Detect which cell encompasses the target text, then output its (x, y) center coordinate. 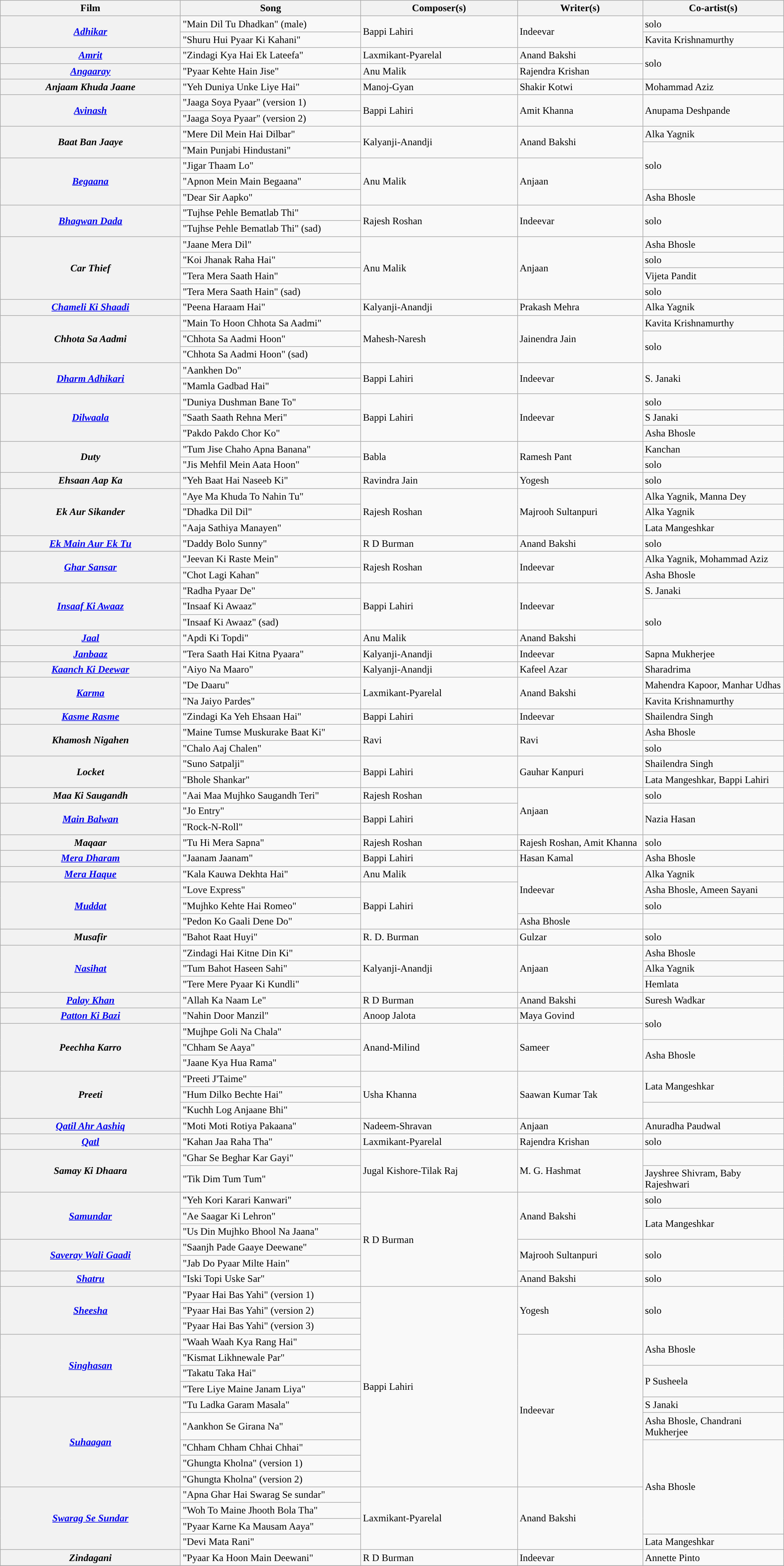
"Pyaar Hai Bas Yahi" (version 3) (270, 1326)
"Zindagi Kya Hai Ek Lateefa" (270, 55)
"Hum Dilko Bechte Hai" (270, 1094)
Alka Yagnik, Manna Dey (713, 496)
"Apna Ghar Hai Swarag Se sundar" (270, 1495)
Insaaf Ki Awaaz (91, 606)
Suhaagan (91, 1442)
Hasan Kamal (580, 858)
Hemlata (713, 984)
Dilwaala (91, 417)
Asha Bhosle, Ameen Sayani (713, 890)
Shakir Kotwi (580, 87)
"Waah Waah Kya Rang Hai" (270, 1342)
Avinash (91, 110)
Ravindra Jain (439, 481)
"De Daaru" (270, 685)
Qatil Ahr Aashiq (91, 1126)
"Apnon Mein Main Begaana" (270, 181)
R. D. Burman (439, 937)
Co-artist(s) (713, 8)
Nazia Hasan (713, 819)
Song (270, 8)
Amrit (91, 55)
"Dear Sir Aapko" (270, 197)
Samundar (91, 1216)
"Kahan Jaa Raha Tha" (270, 1142)
"Yeh Duniya Unke Liye Hai" (270, 87)
"Devi Mata Rani" (270, 1542)
Anand-Milind (439, 1047)
"Maine Tumse Muskurake Baat Ki" (270, 733)
Film (91, 8)
"Ghungta Kholna" (version 1) (270, 1463)
Anoop Jalota (439, 1016)
Ghar Sansar (91, 567)
Angaaray (91, 71)
"Saath Saath Rehna Meri" (270, 417)
"Jigar Thaam Lo" (270, 165)
Ramesh Pant (580, 457)
"Yeh Baat Hai Naseeb Ki" (270, 481)
Kafeel Azar (580, 669)
Adhikar (91, 32)
"Tum Jise Chaho Apna Banana" (270, 449)
"Jaane Mera Dil" (270, 244)
"Ae Saagar Ki Lehron" (270, 1216)
"Radha Pyaar De" (270, 591)
"Chhota Sa Aadmi Hoon" (270, 339)
"Woh To Maine Jhooth Bola Tha" (270, 1511)
"Jaanam Jaanam" (270, 858)
"Pyaar Ka Hoon Main Deewani" (270, 1558)
Preeti (91, 1094)
"Aai Maa Mujhko Saugandh Teri" (270, 795)
"Pyaar Kehte Hain Jise" (270, 71)
Main Balwan (91, 819)
"Preeti J'Taime" (270, 1079)
"Aaja Sathiya Manayen" (270, 528)
Karma (91, 693)
Palay Khan (91, 1000)
"Mamla Gadbad Hai" (270, 386)
Maya Govind (580, 1016)
Maqaar (91, 843)
"Love Express" (270, 890)
Swarag Se Sundar (91, 1518)
Anupama Deshpande (713, 110)
Nasihat (91, 968)
Sapna Mukherjee (713, 654)
"Mujhko Kehte Hai Romeo" (270, 905)
"Aankhen Do" (270, 370)
"Pyaar Hai Bas Yahi" (version 2) (270, 1310)
"Main Punjabi Hindustani" (270, 150)
Peechha Karro (91, 1047)
"Tik Dim Tum Tum" (270, 1179)
Khamosh Nigahen (91, 740)
"Pakdo Pakdo Chor Ko" (270, 433)
"Daddy Bolo Sunny" (270, 544)
Kanchan (713, 449)
Mohammad Aziz (713, 87)
Kaanch Ki Deewar (91, 669)
"Bhole Shankar" (270, 780)
"Mere Dil Mein Hai Dilbar" (270, 134)
"Na Jaiyo Pardes" (270, 701)
"Nahin Door Manzil" (270, 1016)
"Tera Saath Hai Kitna Pyaara" (270, 654)
Sharadrima (713, 669)
Mahendra Kapoor, Manhar Udhas (713, 685)
"Moti Moti Rotiya Pakaana" (270, 1126)
Maa Ki Saugandh (91, 795)
Alka Yagnik, Mohammad Aziz (713, 559)
Asha Bhosle, Chandrani Mukherjee (713, 1426)
"Peena Haraam Hai" (270, 307)
Nadeem-Shravan (439, 1126)
"Shuru Hui Pyaar Ki Kahani" (270, 40)
"Chham Se Aaya" (270, 1047)
Locket (91, 772)
Babla (439, 457)
Mera Haque (91, 874)
"Tera Mera Saath Hain" (sad) (270, 292)
Manoj-Gyan (439, 87)
"Mujhpe Goli Na Chala" (270, 1032)
Saawan Kumar Tak (580, 1094)
"Tera Mera Saath Hain" (270, 276)
"Jaane Kya Hua Rama" (270, 1063)
Duty (91, 457)
Anjaam Khuda Jaane (91, 87)
Samay Ki Dhaara (91, 1171)
"Kala Kauwa Dekhta Hai" (270, 874)
Bhagwan Dada (91, 221)
Sheesha (91, 1310)
Patton Ki Bazi (91, 1016)
Car Thief (91, 268)
Composer(s) (439, 8)
Sameer (580, 1047)
Lata Mangeshkar, Bappi Lahiri (713, 780)
"Jis Mehfil Mein Aata Hoon" (270, 465)
"Jab Do Pyaar Milte Hain" (270, 1263)
"Duniya Dushman Bane To" (270, 402)
"Pyaar Karne Ka Mausam Aaya" (270, 1526)
Annette Pinto (713, 1558)
Amit Khanna (580, 110)
Chameli Ki Shaadi (91, 307)
Chhota Sa Aadmi (91, 339)
"Tujhse Pehle Bematlab Thi" (270, 213)
"Zindagi Ka Yeh Ehsaan Hai" (270, 717)
Jainendra Jain (580, 339)
"Aye Ma Khuda To Nahin Tu" (270, 496)
Suresh Wadkar (713, 1000)
"Allah Ka Naam Le" (270, 1000)
Anuradha Paudwal (713, 1126)
Musafir (91, 937)
"Chalo Aaj Chalen" (270, 748)
Ek Aur Sikander (91, 512)
"Us Din Mujhko Bhool Na Jaana" (270, 1232)
M. G. Hashmat (580, 1171)
"Aankhon Se Girana Na" (270, 1426)
Qatl (91, 1142)
Baat Ban Jaaye (91, 142)
"Pyaar Hai Bas Yahi" (version 1) (270, 1295)
"Aiyo Na Maaro" (270, 669)
Mera Dharam (91, 858)
"Main To Hoon Chhota Sa Aadmi" (270, 323)
Janbaaz (91, 654)
Zindagani (91, 1558)
Shatru (91, 1279)
"Dhadka Dil Dil" (270, 512)
"Jaaga Soya Pyaar" (version 1) (270, 103)
"Suno Satpalji" (270, 764)
"Tere Liye Maine Janam Liya" (270, 1389)
"Iski Topi Uske Sar" (270, 1279)
Jugal Kishore-Tilak Raj (439, 1171)
"Rock-N-Roll" (270, 827)
P Susheela (713, 1381)
"Jaaga Soya Pyaar" (version 2) (270, 118)
Usha Khanna (439, 1094)
"Ghar Se Beghar Kar Gayi" (270, 1157)
Writer(s) (580, 8)
"Pedon Ko Gaali Dene Do" (270, 921)
Kasme Rasme (91, 717)
Jayshree Shivram, Baby Rajeshwari (713, 1179)
"Insaaf Ki Awaaz" (sad) (270, 622)
Mahesh-Naresh (439, 339)
Ek Main Aur Ek Tu (91, 544)
"Main Dil Tu Dhadkan" (male) (270, 24)
Singhasan (91, 1365)
"Tere Mere Pyaar Ki Kundli" (270, 984)
"Tujhse Pehle Bematlab Thi" (sad) (270, 229)
Ehsaan Aap Ka (91, 481)
"Saanjh Pade Gaaye Deewane" (270, 1248)
"Insaaf Ki Awaaz" (270, 606)
"Tum Bahot Haseen Sahi" (270, 969)
Saveray Wali Gaadi (91, 1255)
"Bahot Raat Huyi" (270, 937)
"Tu Hi Mera Sapna" (270, 843)
Gauhar Kanpuri (580, 772)
Gulzar (580, 937)
"Yeh Kori Karari Kanwari" (270, 1200)
"Chhota Sa Aadmi Hoon" (sad) (270, 354)
Rajesh Roshan, Amit Khanna (580, 843)
Vijeta Pandit (713, 276)
"Koi Jhanak Raha Hai" (270, 260)
Muddat (91, 905)
"Chot Lagi Kahan" (270, 575)
"Ghungta Kholna" (version 2) (270, 1479)
"Kuchh Log Anjaane Bhi" (270, 1110)
"Apdi Ki Topdi" (270, 638)
"Jo Entry" (270, 811)
Begaana (91, 181)
"Zindagi Hai Kitne Din Ki" (270, 953)
Jaal (91, 638)
Prakash Mehra (580, 307)
"Tu Ladka Garam Masala" (270, 1405)
"Takatu Taka Hai" (270, 1373)
"Kismat Likhnewale Par" (270, 1358)
"Jeevan Ki Raste Mein" (270, 559)
Dharm Adhikari (91, 378)
"Chham Chham Chhai Chhai" (270, 1447)
